Locate the cell with the specified text and output its [x, y] center coordinate. 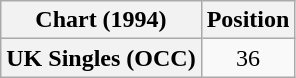
36 [248, 58]
Chart (1994) [101, 20]
UK Singles (OCC) [101, 58]
Position [248, 20]
